Return the [X, Y] coordinate for the center point of the cell that contains the specified text.  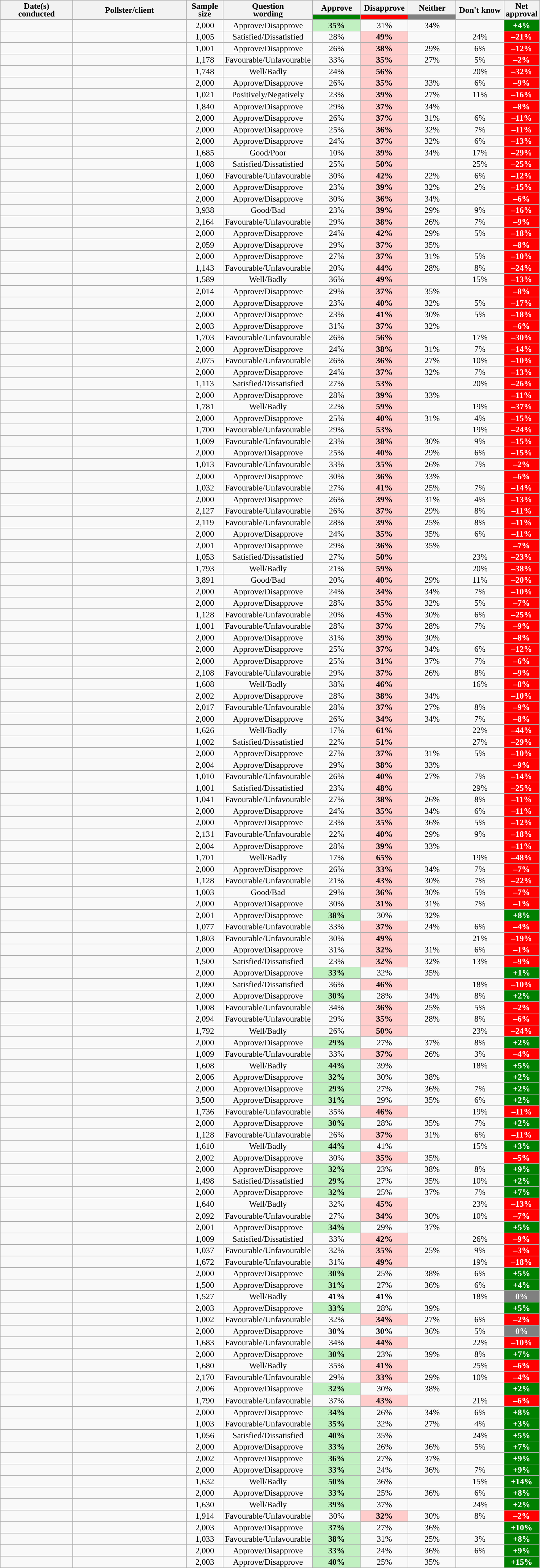
1,793 [205, 568]
13% [480, 962]
48% [384, 788]
3,938 [205, 210]
+10% [522, 1528]
Net approval [522, 10]
1,589 [205, 280]
3,891 [205, 580]
2,094 [205, 1019]
2,127 [205, 511]
1,792 [205, 1031]
1,840 [205, 106]
2,170 [205, 1377]
1,680 [205, 1366]
1,610 [205, 1146]
1,803 [205, 938]
1,498 [205, 1181]
1,748 [205, 72]
1,113 [205, 384]
+1% [522, 973]
1,143 [205, 268]
1,672 [205, 1262]
1,021 [205, 95]
–30% [522, 338]
–44% [522, 730]
2,092 [205, 1216]
1,630 [205, 1505]
–19% [522, 938]
1,701 [205, 857]
Approve [337, 7]
3,500 [205, 1100]
1,640 [205, 1204]
2,059 [205, 245]
1,077 [205, 927]
1,033 [205, 1539]
1,013 [205, 465]
–38% [522, 568]
2,119 [205, 522]
1,736 [205, 1112]
1,056 [205, 1435]
1,010 [205, 777]
1,527 [205, 1297]
2,108 [205, 673]
1,703 [205, 338]
Sample size [205, 10]
51% [384, 742]
Positively/Negatively [268, 95]
Questionwording [268, 10]
2,164 [205, 222]
–32% [522, 72]
2,075 [205, 361]
–17% [522, 303]
1,700 [205, 430]
1,781 [205, 407]
2,017 [205, 707]
–22% [522, 880]
1,037 [205, 1250]
1,053 [205, 557]
–26% [522, 384]
1,790 [205, 1400]
–48% [522, 857]
1,685 [205, 153]
1,626 [205, 730]
–23% [522, 557]
+14% [522, 1481]
Neither [432, 7]
2,014 [205, 291]
1,005 [205, 37]
2% [480, 187]
1,914 [205, 1516]
1,032 [205, 488]
65% [384, 857]
1,090 [205, 985]
–37% [522, 407]
–3% [522, 1250]
1,632 [205, 1481]
61% [384, 730]
Don't know [480, 10]
Pollster/client [130, 10]
Date(s)conducted [37, 10]
Disapprove [384, 7]
1,178 [205, 60]
16% [480, 684]
1,041 [205, 800]
Good/Poor [268, 153]
–20% [522, 580]
1,683 [205, 1343]
–21% [522, 37]
2,131 [205, 834]
1,060 [205, 176]
–5% [522, 1158]
